Scan for the cell matching the given text and deliver its (x, y) coordinate at center. 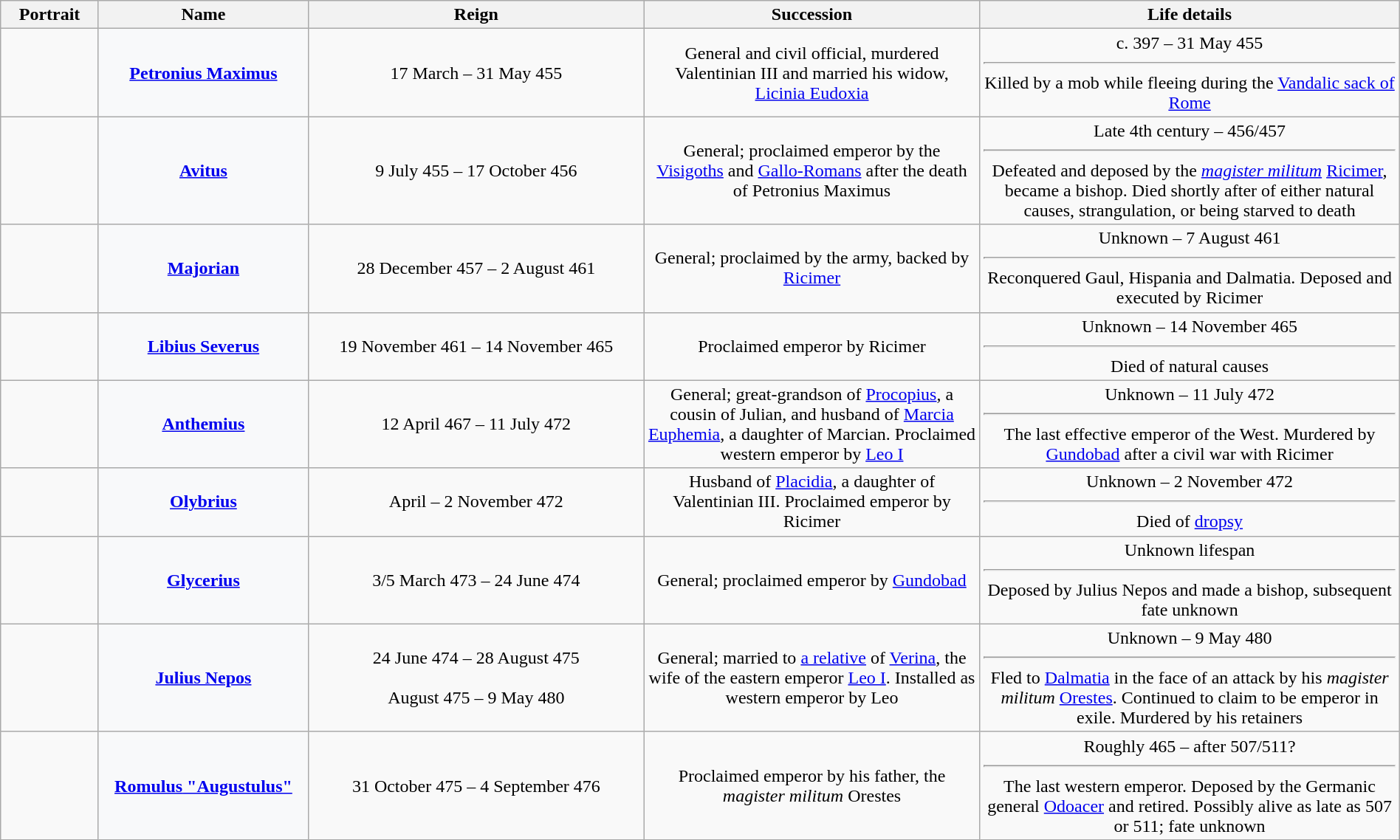
24 June 474 – 28 August 475August 475 – 9 May 480 (477, 678)
17 March – 31 May 455 (477, 72)
April – 2 November 472 (477, 502)
Unknown – 11 July 472The last effective emperor of the West. Murdered by Gundobad after a civil war with Ricimer (1190, 424)
Unknown – 2 November 472Died of dropsy (1190, 502)
19 November 461 – 14 November 465 (477, 346)
Life details (1190, 15)
Unknown lifespanDeposed by Julius Nepos and made a bishop, subsequent fate unknown (1190, 580)
General and civil official, murdered Valentinian III and married his widow, Licinia Eudoxia (812, 72)
General; proclaimed by the army, backed by Ricimer (812, 269)
Majorian (203, 269)
9 July 455 – 17 October 456 (477, 171)
General; great-grandson of Procopius, a cousin of Julian, and husband of Marcia Euphemia, a daughter of Marcian. Proclaimed western emperor by Leo I (812, 424)
Petronius Maximus (203, 72)
General; married to a relative of Verina, the wife of the eastern emperor Leo I. Installed as western emperor by Leo (812, 678)
Olybrius (203, 502)
31 October 475 – 4 September 476 (477, 785)
Glycerius (203, 580)
Succession (812, 15)
3/5 March 473 – 24 June 474 (477, 580)
c. 397 – 31 May 455Killed by a mob while fleeing during the Vandalic sack of Rome (1190, 72)
Husband of Placidia, a daughter of Valentinian III. Proclaimed emperor by Ricimer (812, 502)
Portrait (50, 15)
Romulus "Augustulus" (203, 785)
Unknown – 14 November 465Died of natural causes (1190, 346)
General; proclaimed emperor by the Visigoths and Gallo-Romans after the death of Petronius Maximus (812, 171)
Proclaimed emperor by his father, the magister militum Orestes (812, 785)
Julius Nepos (203, 678)
Unknown – 7 August 461Reconquered Gaul, Hispania and Dalmatia. Deposed and executed by Ricimer (1190, 269)
Avitus (203, 171)
Libius Severus (203, 346)
12 April 467 – 11 July 472 (477, 424)
Reign (477, 15)
Proclaimed emperor by Ricimer (812, 346)
Anthemius (203, 424)
General; proclaimed emperor by Gundobad (812, 580)
28 December 457 – 2 August 461 (477, 269)
Name (203, 15)
